Locate the cell with the specified text and output its [x, y] center coordinate. 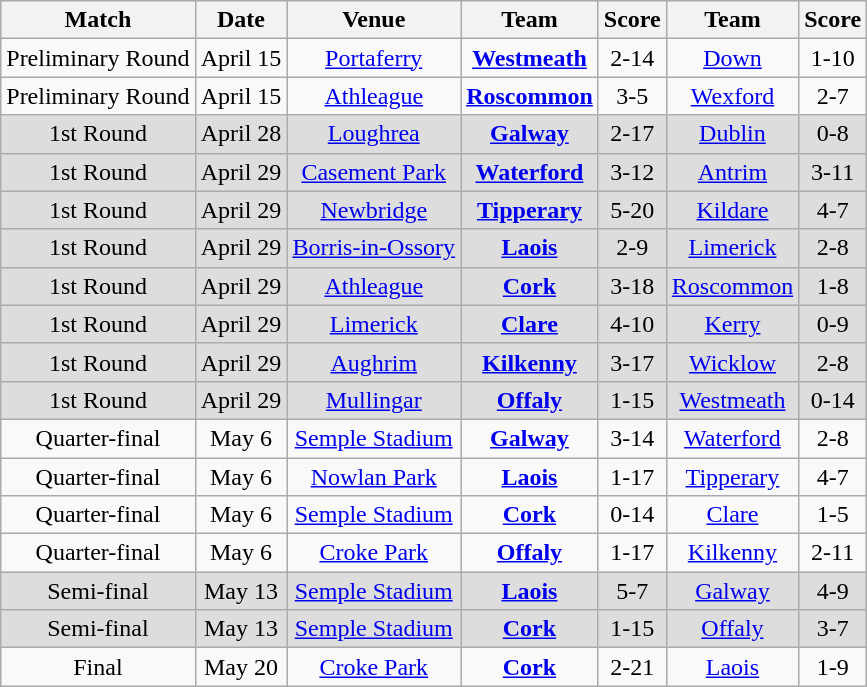
May 20 [241, 667]
2-7 [833, 96]
Loughrea [374, 134]
2-9 [632, 248]
3-5 [632, 96]
Casement Park [374, 172]
3-7 [833, 629]
4-9 [833, 591]
3-17 [632, 362]
Kerry [732, 324]
Final [98, 667]
2-21 [632, 667]
Portaferry [374, 58]
Match [98, 20]
Wexford [732, 96]
2-14 [632, 58]
3-18 [632, 286]
1-8 [833, 286]
1-10 [833, 58]
Kildare [732, 210]
0-8 [833, 134]
April 28 [241, 134]
2-17 [632, 134]
3-14 [632, 438]
5-20 [632, 210]
0-9 [833, 324]
Newbridge [374, 210]
Dublin [732, 134]
3-11 [833, 172]
Wicklow [732, 362]
4-10 [632, 324]
Down [732, 58]
3-12 [632, 172]
1-9 [833, 667]
Venue [374, 20]
Mullingar [374, 400]
1-5 [833, 515]
5-7 [632, 591]
Date [241, 20]
Antrim [732, 172]
Nowlan Park [374, 477]
Borris-in-Ossory [374, 248]
2-11 [833, 553]
Aughrim [374, 362]
